Determine the [x, y] coordinate at the center of the cell enclosing the given text.  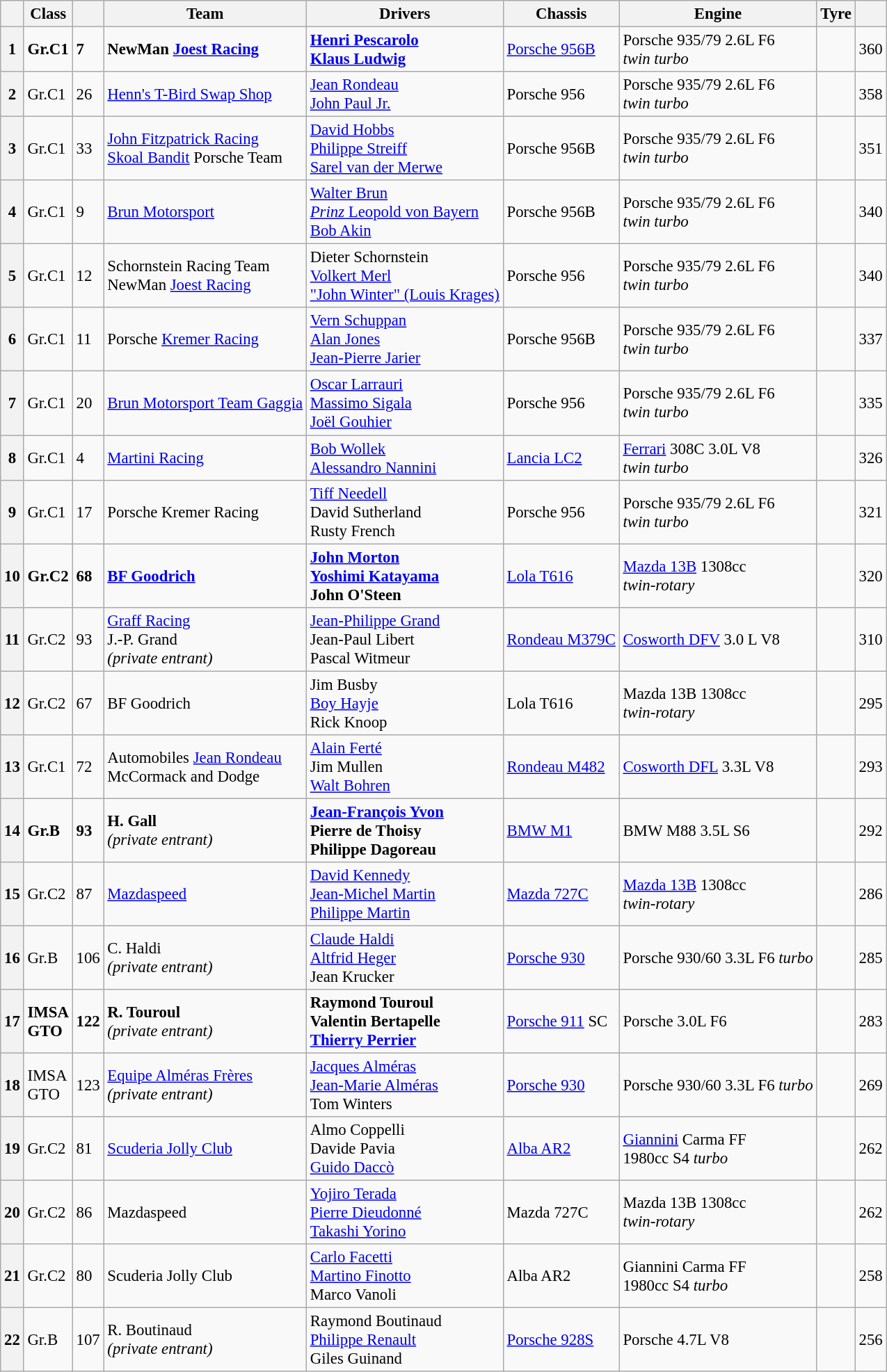
Alain Ferté Jim Mullen Walt Bohren [405, 767]
15 [13, 894]
Jean Rondeau John Paul Jr. [405, 95]
285 [871, 958]
13 [13, 767]
3 [13, 149]
Tyre [836, 14]
Carlo Facetti Martino Finotto Marco Vanoli [405, 1276]
358 [871, 95]
BMW M88 3.5L S6 [718, 830]
NewMan Joest Racing [205, 50]
Brun Motorsport [205, 212]
19 [13, 1149]
C. Haldi(private entrant) [205, 958]
Porsche 3.0L F6 [718, 1022]
16 [13, 958]
106 [88, 958]
8 [13, 458]
326 [871, 458]
68 [88, 576]
Jean-Philippe Grand Jean-Paul Libert Pascal Witmeur [405, 639]
John Morton Yoshimi Katayama John O'Steen [405, 576]
335 [871, 403]
Jacques Alméras Jean-Marie Alméras Tom Winters [405, 1086]
86 [88, 1213]
18 [13, 1086]
John Fitzpatrick Racing Skoal Bandit Porsche Team [205, 149]
Vern Schuppan Alan Jones Jean-Pierre Jarier [405, 339]
Engine [718, 14]
337 [871, 339]
Cosworth DFV 3.0 L V8 [718, 639]
1 [13, 50]
Class [48, 14]
Raymond Touroul Valentin Bertapelle Thierry Perrier [405, 1022]
67 [88, 703]
Drivers [405, 14]
Porsche 928S [561, 1340]
286 [871, 894]
292 [871, 830]
Almo Coppelli Davide Pavia Guido Daccò [405, 1149]
351 [871, 149]
22 [13, 1340]
Yojiro Terada Pierre Dieudonné Takashi Yorino [405, 1213]
Automobiles Jean Rondeau McCormack and Dodge [205, 767]
256 [871, 1340]
Ferrari 308C 3.0L V8twin turbo [718, 458]
87 [88, 894]
R. Boutinaud(private entrant) [205, 1340]
Claude Haldi Altfrid Heger Jean Krucker [405, 958]
H. Gall(private entrant) [205, 830]
David Kennedy Jean-Michel Martin Philippe Martin [405, 894]
258 [871, 1276]
Walter Brun Prinz Leopold von Bayern Bob Akin [405, 212]
107 [88, 1340]
Oscar Larrauri Massimo Sigala Joël Gouhier [405, 403]
360 [871, 50]
321 [871, 512]
320 [871, 576]
Martini Racing [205, 458]
Henn's T-Bird Swap Shop [205, 95]
310 [871, 639]
122 [88, 1022]
Jim Busby Boy Hayje Rick Knoop [405, 703]
6 [13, 339]
5 [13, 276]
Porsche 911 SC [561, 1022]
81 [88, 1149]
Henri Pescarolo Klaus Ludwig [405, 50]
R. Touroul(private entrant) [205, 1022]
123 [88, 1086]
26 [88, 95]
80 [88, 1276]
BMW M1 [561, 830]
David Hobbs Philippe Streiff Sarel van der Merwe [405, 149]
Schornstein Racing Team NewMan Joest Racing [205, 276]
33 [88, 149]
14 [13, 830]
Tiff Needell David Sutherland Rusty French [405, 512]
Cosworth DFL 3.3L V8 [718, 767]
2 [13, 95]
21 [13, 1276]
Rondeau M482 [561, 767]
Equipe Alméras Frères (private entrant) [205, 1086]
Chassis [561, 14]
293 [871, 767]
10 [13, 576]
269 [871, 1086]
Jean-François Yvon Pierre de Thoisy Philippe Dagoreau [405, 830]
Brun Motorsport Team Gaggia [205, 403]
Team [205, 14]
72 [88, 767]
Lancia LC2 [561, 458]
295 [871, 703]
Rondeau M379C [561, 639]
Graff Racing J.-P. Grand(private entrant) [205, 639]
Raymond Boutinaud Philippe Renault Giles Guinand [405, 1340]
Dieter Schornstein Volkert Merl "John Winter" (Louis Krages) [405, 276]
283 [871, 1022]
Bob Wollek Alessandro Nannini [405, 458]
Porsche 4.7L V8 [718, 1340]
